Return [X, Y] of the center of cell containing provided text 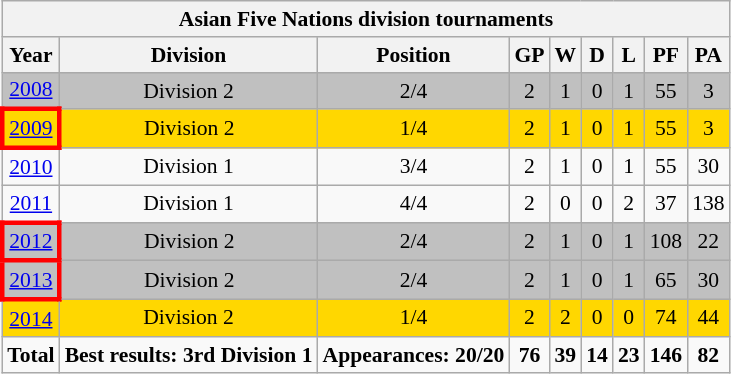
146 [666, 355]
2008 [30, 90]
Position [414, 55]
PA [708, 55]
2013 [30, 280]
PF [666, 55]
Appearances: 20/20 [414, 355]
Year [30, 55]
Total [30, 355]
Best results: 3rd Division 1 [189, 355]
37 [666, 204]
76 [529, 355]
2011 [30, 204]
2012 [30, 242]
4/4 [414, 204]
L [629, 55]
22 [708, 242]
65 [666, 280]
3/4 [414, 166]
GP [529, 55]
14 [597, 355]
2010 [30, 166]
Division [189, 55]
23 [629, 355]
D [597, 55]
Asian Five Nations division tournaments [366, 19]
108 [666, 242]
W [565, 55]
39 [565, 355]
44 [708, 318]
74 [666, 318]
2014 [30, 318]
138 [708, 204]
2009 [30, 130]
82 [708, 355]
